Provide the (X, Y) coordinate of the cell's center where the given text is located.  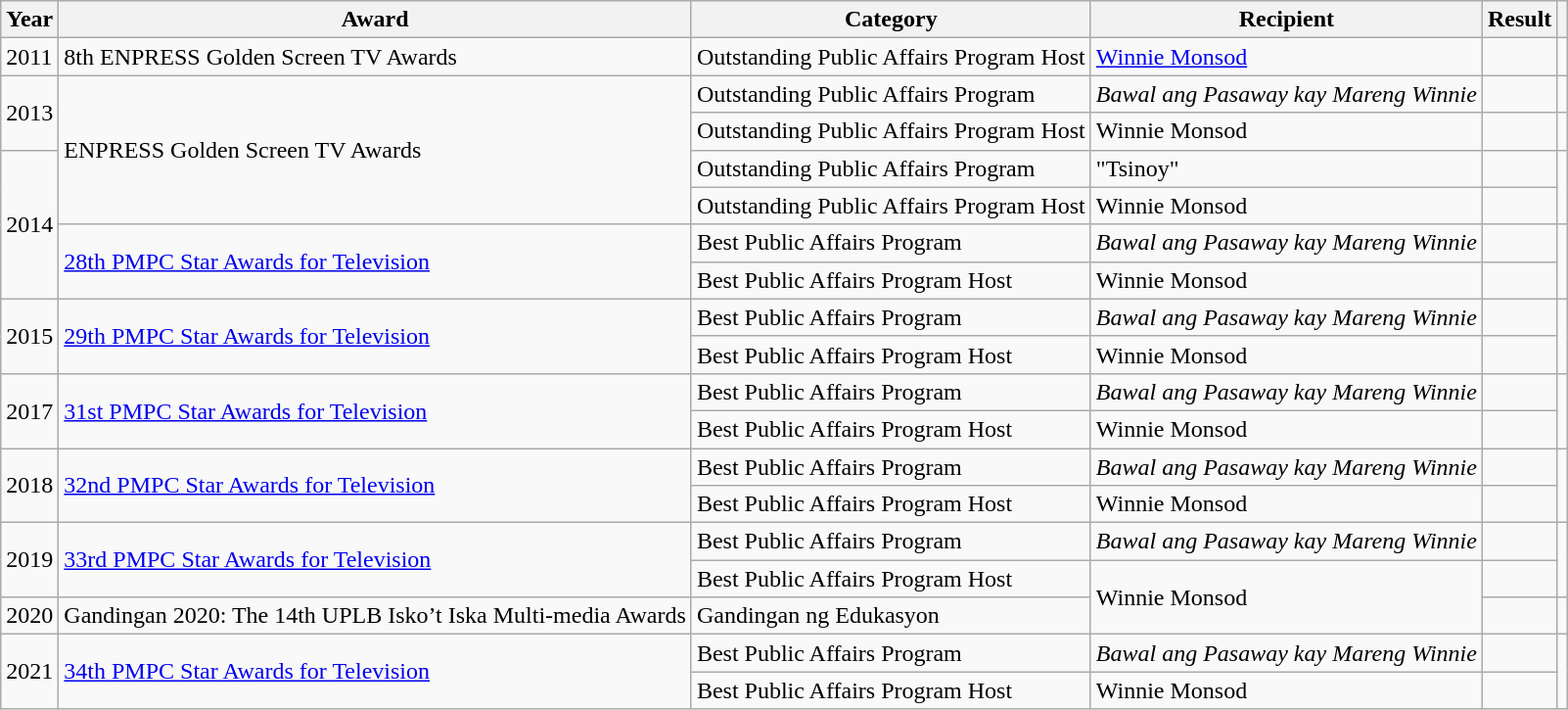
2015 (29, 336)
Recipient (1286, 20)
28th PMPC Star Awards for Television (376, 261)
2018 (29, 486)
8th ENPRESS Golden Screen TV Awards (376, 57)
34th PMPC Star Awards for Television (376, 672)
2017 (29, 410)
31st PMPC Star Awards for Television (376, 410)
"Tsinoy" (1286, 168)
Award (376, 20)
Gandingan ng Edukasyon (891, 616)
ENPRESS Golden Screen TV Awards (376, 150)
2019 (29, 560)
2011 (29, 57)
Gandingan 2020: The 14th UPLB Isko’t Iska Multi-media Awards (376, 616)
32nd PMPC Star Awards for Television (376, 486)
2014 (29, 224)
2021 (29, 672)
2020 (29, 616)
Category (891, 20)
2013 (29, 113)
33rd PMPC Star Awards for Television (376, 560)
Result (1519, 20)
Year (29, 20)
29th PMPC Star Awards for Television (376, 336)
